Identify which cell holds the provided text, then report its [X, Y] central coordinate. 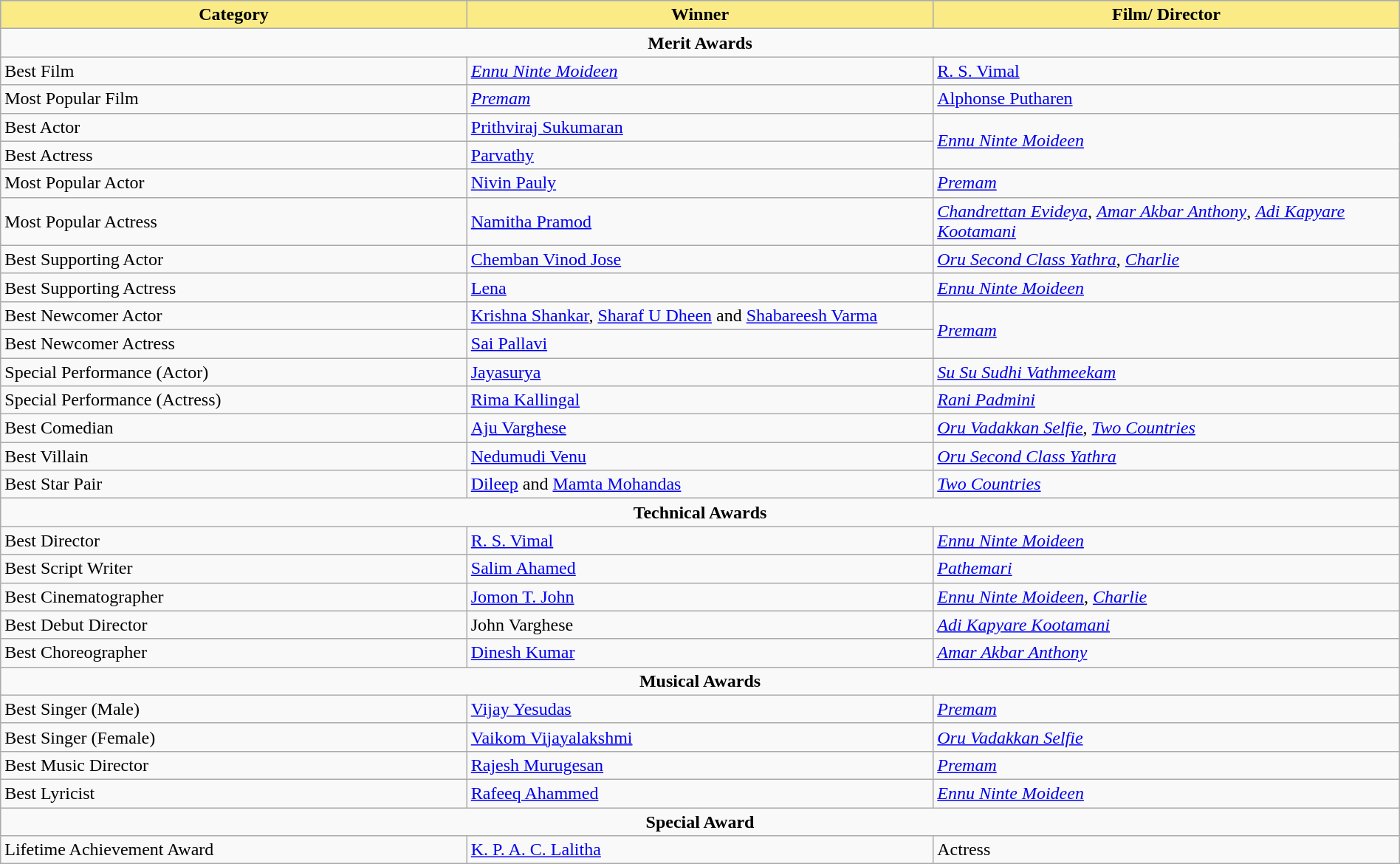
Dileep and Mamta Mohandas [700, 484]
Nivin Pauly [700, 183]
Lena [700, 287]
Ennu Ninte Moideen, Charlie [1167, 597]
Jayasurya [700, 371]
Most Popular Actress [234, 222]
Chemban Vinod Jose [700, 259]
Vijay Yesudas [700, 709]
Rajesh Murugesan [700, 765]
Best Lyricist [234, 793]
Best Debut Director [234, 625]
Best Villain [234, 456]
Best Actor [234, 127]
Category [234, 15]
Best Director [234, 541]
Oru Second Class Yathra [1167, 456]
Lifetime Achievement Award [234, 850]
Most Popular Film [234, 99]
Actress [1167, 850]
Best Script Writer [234, 569]
Special Performance (Actor) [234, 371]
Namitha Pramod [700, 222]
Prithviraj Sukumaran [700, 127]
Oru Vadakkan Selfie, Two Countries [1167, 428]
Most Popular Actor [234, 183]
Amar Akbar Anthony [1167, 653]
Adi Kapyare Kootamani [1167, 625]
Salim Ahamed [700, 569]
Pathemari [1167, 569]
Best Star Pair [234, 484]
Film/ Director [1167, 15]
Vaikom Vijayalakshmi [700, 737]
Best Choreographer [234, 653]
Technical Awards [700, 512]
Best Supporting Actor [234, 259]
Musical Awards [700, 681]
Nedumudi Venu [700, 456]
Best Newcomer Actor [234, 315]
Special Performance (Actress) [234, 400]
Winner [700, 15]
Best Cinematographer [234, 597]
Rima Kallingal [700, 400]
Best Supporting Actress [234, 287]
Aju Varghese [700, 428]
Best Newcomer Actress [234, 343]
Oru Second Class Yathra, Charlie [1167, 259]
Merit Awards [700, 43]
Best Film [234, 71]
Su Su Sudhi Vathmeekam [1167, 371]
Alphonse Putharen [1167, 99]
Special Award [700, 822]
Rafeeq Ahammed [700, 793]
Best Actress [234, 155]
John Varghese [700, 625]
Rani Padmini [1167, 400]
Dinesh Kumar [700, 653]
Chandrettan Evideya, Amar Akbar Anthony, Adi Kapyare Kootamani [1167, 222]
Oru Vadakkan Selfie [1167, 737]
Two Countries [1167, 484]
Sai Pallavi [700, 343]
Parvathy [700, 155]
Best Comedian [234, 428]
Best Music Director [234, 765]
Jomon T. John [700, 597]
Krishna Shankar, Sharaf U Dheen and Shabareesh Varma [700, 315]
Best Singer (Male) [234, 709]
Best Singer (Female) [234, 737]
K. P. A. C. Lalitha [700, 850]
